Provide the [x, y] coordinate of the cell's center where the given text is located.  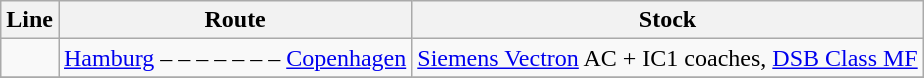
Route [234, 20]
Line [30, 20]
Siemens Vectron AC + IC1 coaches, DSB Class MF [668, 58]
Stock [668, 20]
Hamburg – – – – – – – Copenhagen [234, 58]
